For the text-containing cell, return its midpoint in [x, y] coordinate format. 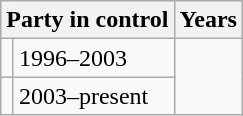
Party in control [88, 20]
1996–2003 [94, 58]
2003–present [94, 96]
Years [208, 20]
